From the cell containing the given text, extract its center point as [X, Y] coordinate. 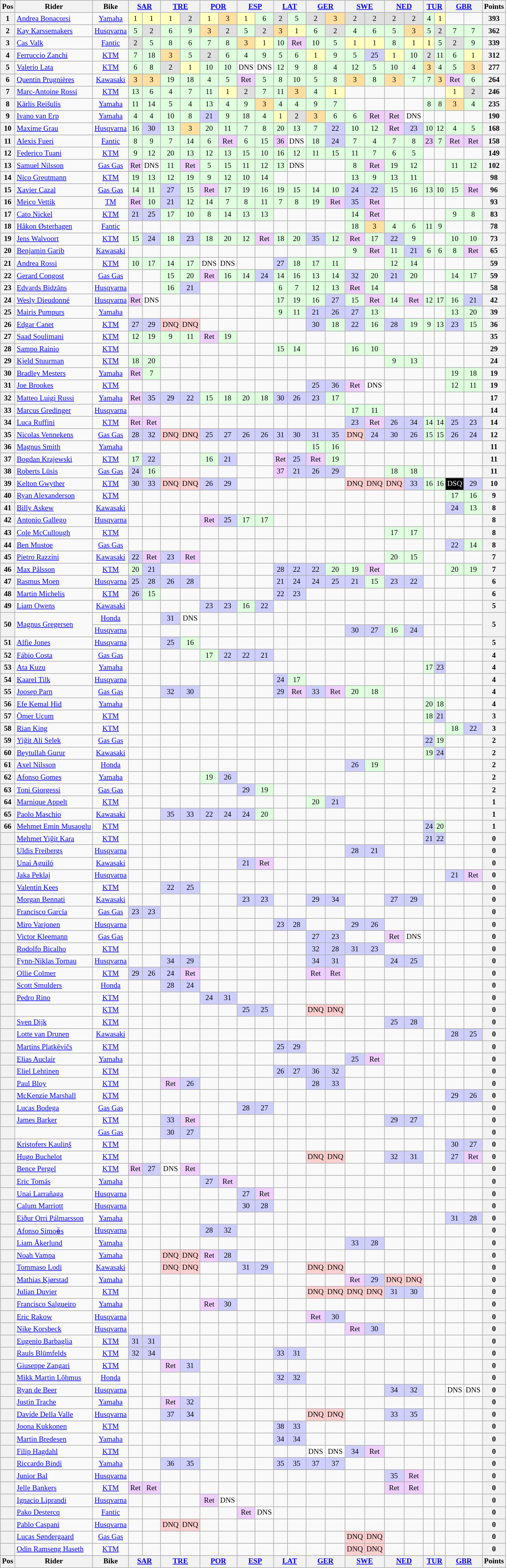
Pablo Caspani [54, 1525]
45 [8, 557]
Filip Hagdahl [54, 1452]
Rian King [54, 728]
Joe Brookes [54, 386]
Giuseppe Zangari [54, 1366]
393 [494, 19]
Nike Korsbeck [54, 1329]
Ignacio Liprandi [54, 1500]
53 [8, 667]
Håkon Østerhagen [54, 227]
Mikk Martin Lõhmus [54, 1378]
98 [494, 178]
Maxime Grau [54, 129]
52 [8, 655]
Marc-Antoine Rossi [54, 92]
158 [494, 141]
Luca Ruffini [54, 422]
Unai Aguiló [54, 863]
73 [494, 239]
Saad Soulimani [54, 337]
Alfie Jones [54, 643]
Nicolas Vennekens [54, 435]
Jens Walvoort [54, 239]
Lucas Søndergaard [54, 1537]
Alexis Fueri [54, 141]
Quentin Prugnières [54, 80]
43 [8, 533]
Paolo Maschio [54, 814]
Eric Rakow [54, 1317]
44 [8, 545]
Davide Della Valle [54, 1415]
66 [8, 826]
57 [8, 716]
Matteo Luigi Russi [54, 398]
Bogdan Krajewski [54, 459]
Ryan de Beer [54, 1390]
Marnique Appelt [54, 802]
Kārlis Reišulis [54, 104]
312 [494, 55]
55 [8, 692]
93 [494, 202]
Pedro Rino [54, 998]
Mairis Pumpurs [54, 313]
96 [494, 190]
Joosep Parn [54, 692]
Andrea Rossi [54, 263]
Jelle Bankers [54, 1488]
83 [494, 214]
Fábio Costa [54, 655]
Andrea Bonacorsi [54, 19]
63 [8, 790]
41 [8, 508]
Julian Duvier [54, 1292]
Xavier Cazal [54, 190]
Magnus Smith [54, 447]
Joona Kukkonen [54, 1427]
Noah Vampa [54, 1255]
Kristofers Kauliņš [54, 1145]
Kay Karssemakers [54, 31]
Magnus Gregersen [54, 624]
Bence Pergel [54, 1169]
64 [8, 802]
264 [494, 80]
Tommaso Lodi [54, 1268]
Beytullah Gurur [54, 753]
60 [8, 753]
Lotte van Drunen [54, 1035]
Jaka Peklaj [54, 875]
Junior Bal [54, 1476]
Liam Owens [54, 606]
Axel Nilsson [54, 765]
Ata Kuzu [54, 667]
Kaarel Tilk [54, 680]
Martin Bredesen [54, 1439]
Valentin Kees [54, 888]
Justin Trache [54, 1402]
Ben Mustoe [54, 545]
Eric Tomás [54, 1182]
149 [494, 153]
Toni Giorgessi [54, 790]
Kjeld Stuurman [54, 361]
62 [8, 778]
Sven Dijk [54, 1023]
Yiğit Ali Selek [54, 741]
246 [494, 92]
Benjamin Garib [54, 251]
Lucas Bodega [54, 1108]
56 [8, 704]
Paul Bloy [54, 1084]
Billy Askew [54, 508]
Miro Varjonen [54, 925]
Valerio Lata [54, 68]
Rasmus Moen [54, 582]
362 [494, 31]
40 [8, 496]
Eliel Lehtinen [54, 1071]
102 [494, 166]
Elias Auclair [54, 1059]
Fynn-Niklas Tornau [54, 961]
Odin Ramseng Haseth [54, 1549]
235 [494, 104]
Cole McCullough [54, 533]
Gerard Congost [54, 276]
Pietro Razzini [54, 557]
Pako Destercq [54, 1513]
Mehmet Emin Musaoglu [54, 826]
Kelton Gwyther [54, 484]
190 [494, 116]
James Barker [54, 1120]
Hugo Buchelot [54, 1157]
Mehmet Yiğit Kara [54, 839]
277 [494, 68]
Marcus Gredinger [54, 410]
Sampo Rainio [54, 349]
Roberts Lūsis [54, 472]
Mathias Kjørstad [54, 1280]
51 [8, 643]
Ollie Colmer [54, 973]
Uldis Freibergs [54, 851]
48 [8, 594]
Ferruccio Zanchi [54, 55]
Francisco García [54, 912]
46 [8, 569]
Rauls Blūmfelds [54, 1354]
Cato Nickel [54, 214]
Samuel Nilsson [54, 166]
Afonso Gomes [54, 778]
Liam Åkerlund [54, 1243]
Nico Greutmann [54, 178]
Unai Larrañaga [54, 1194]
50 [8, 624]
Ivano van Erp [54, 116]
McKenzie Marshall [54, 1096]
168 [494, 129]
Francisco Salgueiro [54, 1305]
Max Pålsson [54, 569]
Efe Kemal Hid [54, 704]
Martin Michelis [54, 594]
Scott Smulders [54, 986]
78 [494, 227]
54 [8, 680]
Antonio Gallego [54, 520]
Meico Vettik [54, 202]
Bradley Mesters [54, 374]
Wesly Dieudonné [54, 300]
Calum Marriott [54, 1206]
Morgan Bennati [54, 900]
61 [8, 765]
49 [8, 606]
339 [494, 43]
Eugenio Barbaglia [54, 1341]
TM [111, 202]
DSQ [455, 484]
Edvards Bidzāns [54, 288]
Martins Platkēvičs [54, 1047]
Edgar Canet [54, 325]
47 [8, 582]
Victor Kleemann [54, 937]
Federico Tuani [54, 153]
Eiður Orri Pálmarsson [54, 1218]
Cas Valk [54, 43]
Ömer Uçum [54, 716]
Rodolfo Bicalho [54, 949]
Ryan Alexanderson [54, 496]
Afonso Simoẽs [54, 1231]
Riccardo Bindi [54, 1464]
